Return the (X, Y) coordinate for the center point of the cell that contains the specified text.  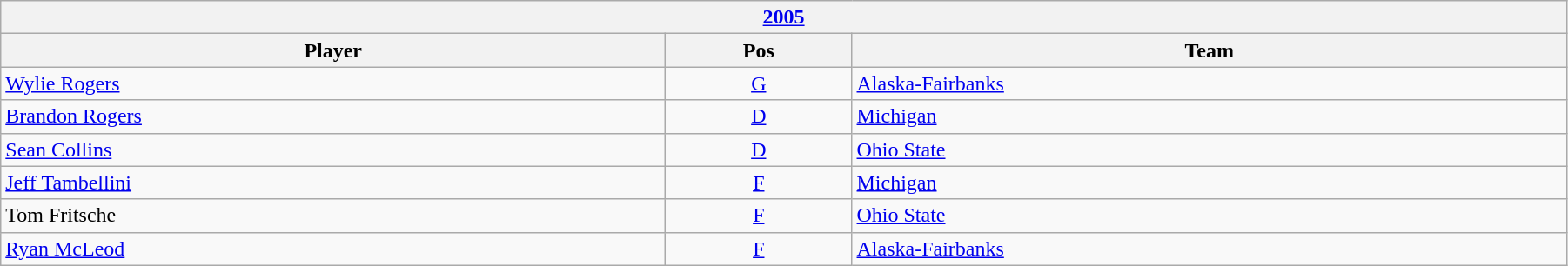
Tom Fritsche (333, 216)
Team (1210, 50)
Brandon Rogers (333, 116)
Player (333, 50)
Wylie Rogers (333, 83)
Pos (759, 50)
2005 (784, 17)
Ryan McLeod (333, 249)
Sean Collins (333, 150)
Jeff Tambellini (333, 183)
G (759, 83)
